For the text-containing cell, return its midpoint in (x, y) coordinate format. 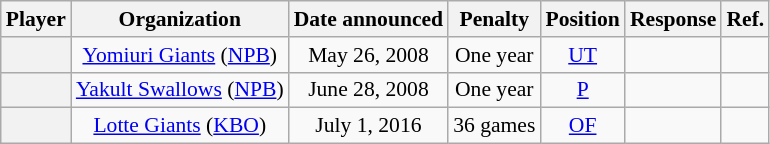
Lotte Giants (KBO) (180, 126)
Position (582, 19)
July 1, 2016 (368, 126)
Penalty (494, 19)
Date announced (368, 19)
UT (582, 55)
OF (582, 126)
Response (673, 19)
Yomiuri Giants (NPB) (180, 55)
P (582, 90)
Organization (180, 19)
June 28, 2008 (368, 90)
Yakult Swallows (NPB) (180, 90)
Player (36, 19)
36 games (494, 126)
May 26, 2008 (368, 55)
Ref. (745, 19)
